Output the (X, Y) coordinate of the center of the cell containing the given text.  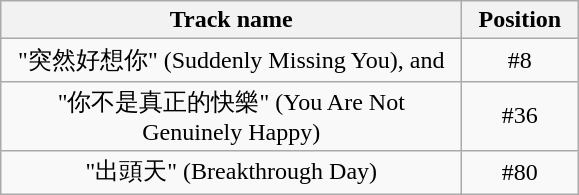
Track name (232, 20)
"突然好想你" (Suddenly Missing You), and (232, 60)
#8 (520, 60)
"你不是真正的快樂" (You Are Not Genuinely Happy) (232, 116)
#36 (520, 116)
Position (520, 20)
"出頭天" (Breakthrough Day) (232, 172)
#80 (520, 172)
